Find where the given text appears and provide that cell's center as (X, Y) coordinate. 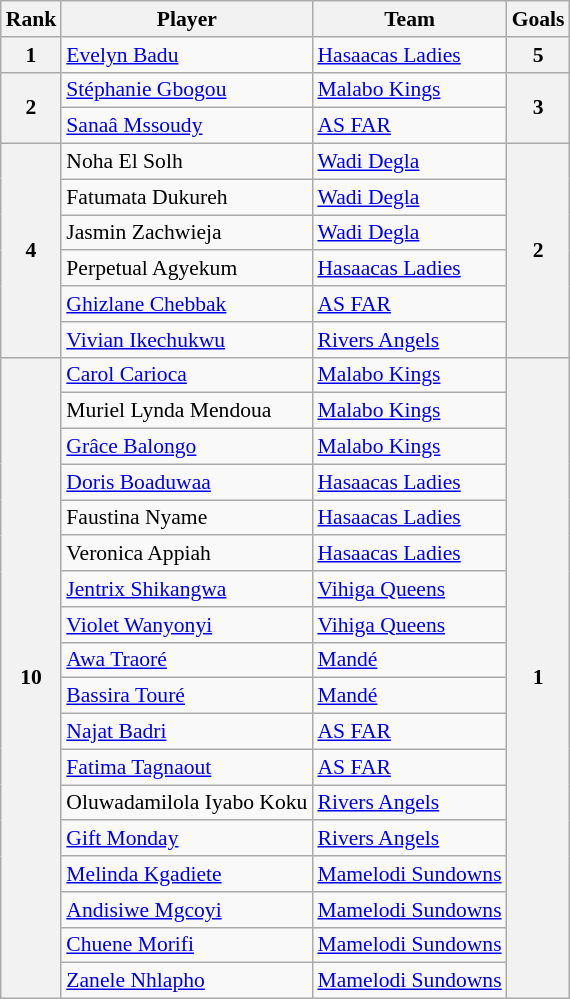
Fatumata Dukureh (186, 197)
Vivian Ikechukwu (186, 340)
Doris Boaduwaa (186, 482)
Gift Monday (186, 839)
Faustina Nyame (186, 518)
Sanaâ Mssoudy (186, 126)
Jentrix Shikangwa (186, 589)
Evelyn Badu (186, 55)
5 (538, 55)
Violet Wanyonyi (186, 625)
Stéphanie Gbogou (186, 90)
Team (409, 19)
Perpetual Agyekum (186, 269)
10 (32, 678)
Fatima Tagnaout (186, 767)
Noha El Solh (186, 162)
Najat Badri (186, 732)
Melinda Kgadiete (186, 874)
Goals (538, 19)
Oluwadamilola Iyabo Koku (186, 803)
Player (186, 19)
Andisiwe Mgcoyi (186, 910)
Awa Traoré (186, 660)
3 (538, 108)
4 (32, 251)
Chuene Morifi (186, 945)
Jasmin Zachwieja (186, 233)
Rank (32, 19)
Bassira Touré (186, 696)
Ghizlane Chebbak (186, 304)
Grâce Balongo (186, 447)
Veronica Appiah (186, 554)
Zanele Nhlapho (186, 981)
Muriel Lynda Mendoua (186, 411)
Carol Carioca (186, 375)
